Provide the (X, Y) coordinate of the cell's center where the given text is located.  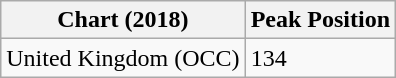
United Kingdom (OCC) (123, 58)
134 (320, 58)
Chart (2018) (123, 20)
Peak Position (320, 20)
